Scan for the cell matching the given text and deliver its (x, y) coordinate at center. 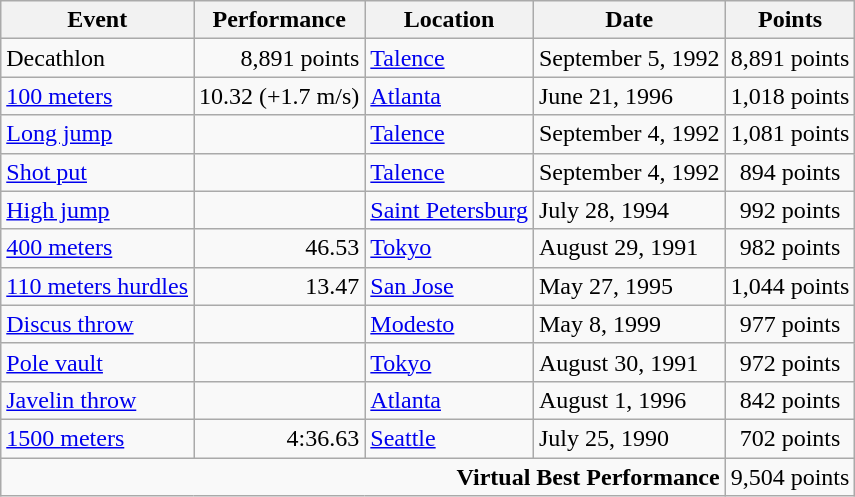
Date (629, 20)
100 meters (98, 96)
Long jump (98, 134)
Javelin throw (98, 400)
September 5, 1992 (629, 58)
1,018 points (790, 96)
Shot put (98, 172)
Pole vault (98, 362)
August 1, 1996 (629, 400)
13.47 (280, 286)
1500 meters (98, 438)
June 21, 1996 (629, 96)
July 25, 1990 (629, 438)
46.53 (280, 248)
May 8, 1999 (629, 324)
Points (790, 20)
982 points (790, 248)
Performance (280, 20)
1,044 points (790, 286)
Virtual Best Performance (363, 477)
High jump (98, 210)
May 27, 1995 (629, 286)
August 30, 1991 (629, 362)
842 points (790, 400)
July 28, 1994 (629, 210)
992 points (790, 210)
702 points (790, 438)
Location (450, 20)
August 29, 1991 (629, 248)
Modesto (450, 324)
Decathlon (98, 58)
977 points (790, 324)
1,081 points (790, 134)
Event (98, 20)
972 points (790, 362)
9,504 points (790, 477)
4:36.63 (280, 438)
10.32 (+1.7 m/s) (280, 96)
894 points (790, 172)
400 meters (98, 248)
San Jose (450, 286)
Discus throw (98, 324)
Saint Petersburg (450, 210)
110 meters hurdles (98, 286)
Seattle (450, 438)
